Provide the (x, y) coordinate of the cell's center where the given text is located.  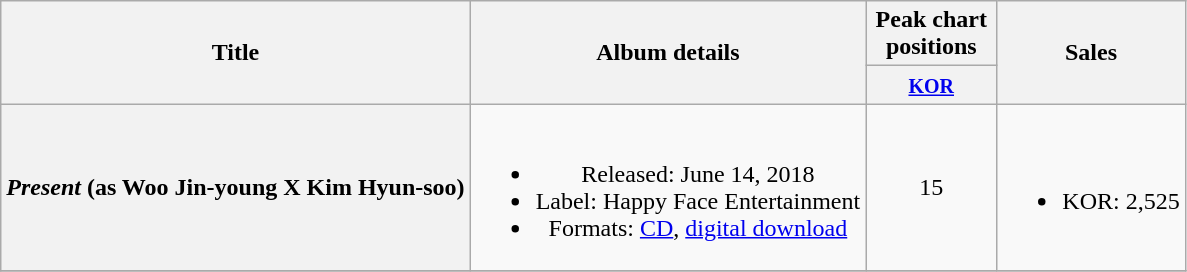
Released: June 14, 2018Label: Happy Face EntertainmentFormats: CD, digital download (668, 188)
Album details (668, 52)
Title (236, 52)
Peak chart positions (932, 34)
KOR (932, 85)
Present (as Woo Jin-young X Kim Hyun-soo) (236, 188)
KOR: 2,525 (1091, 188)
15 (932, 188)
Sales (1091, 52)
